Find where the given text appears and provide that cell's center as (x, y) coordinate. 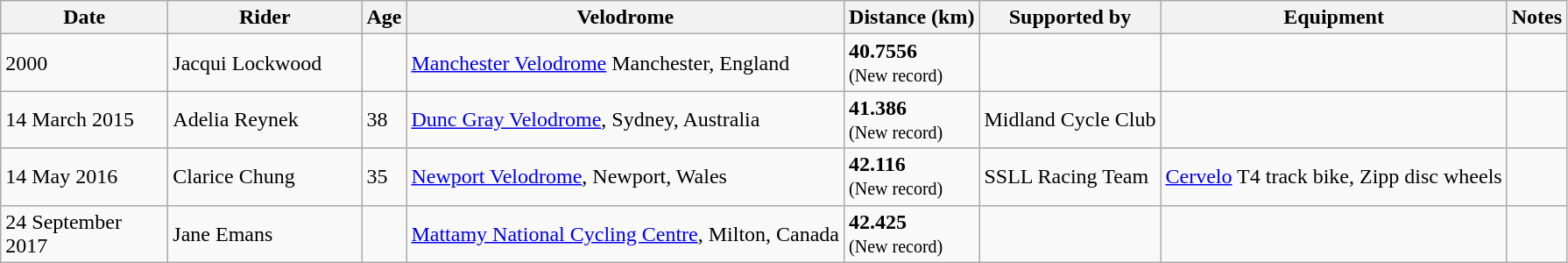
42.116(New record) (912, 177)
Velodrome (625, 18)
Clarice Chung (265, 177)
Age (384, 18)
Dunc Gray Velodrome, Sydney, Australia (625, 119)
Mattamy National Cycling Centre, Milton, Canada (625, 233)
14 March 2015 (84, 119)
Distance (km) (912, 18)
SSLL Racing Team (1070, 177)
Midland Cycle Club (1070, 119)
41.386(New record) (912, 119)
14 May 2016 (84, 177)
Manchester Velodrome Manchester, England (625, 63)
40.7556(New record) (912, 63)
Jacqui Lockwood (265, 63)
Date (84, 18)
42.425(New record) (912, 233)
38 (384, 119)
Notes (1536, 18)
Adelia Reynek (265, 119)
Newport Velodrome, Newport, Wales (625, 177)
2000 (84, 63)
Jane Emans (265, 233)
Equipment (1333, 18)
24 September 2017 (84, 233)
Supported by (1070, 18)
Cervelo T4 track bike, Zipp disc wheels (1333, 177)
35 (384, 177)
Rider (265, 18)
